Output the (x, y) coordinate of the center of the cell containing the given text.  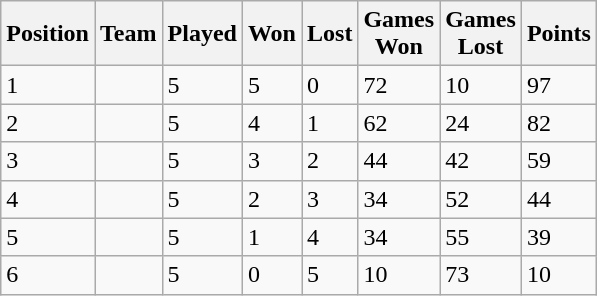
72 (399, 85)
59 (558, 161)
Played (202, 34)
Team (128, 34)
Lost (330, 34)
97 (558, 85)
Points (558, 34)
55 (481, 237)
62 (399, 123)
Position (48, 34)
39 (558, 237)
42 (481, 161)
73 (481, 275)
82 (558, 123)
Won (272, 34)
GamesWon (399, 34)
24 (481, 123)
6 (48, 275)
52 (481, 199)
GamesLost (481, 34)
